Find where the given text appears and provide that cell's center as [x, y] coordinate. 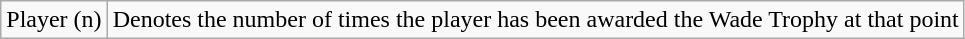
Player (n) [54, 20]
Denotes the number of times the player has been awarded the Wade Trophy at that point [536, 20]
